Search for the cell housing the specified text and yield its [x, y] center coordinate. 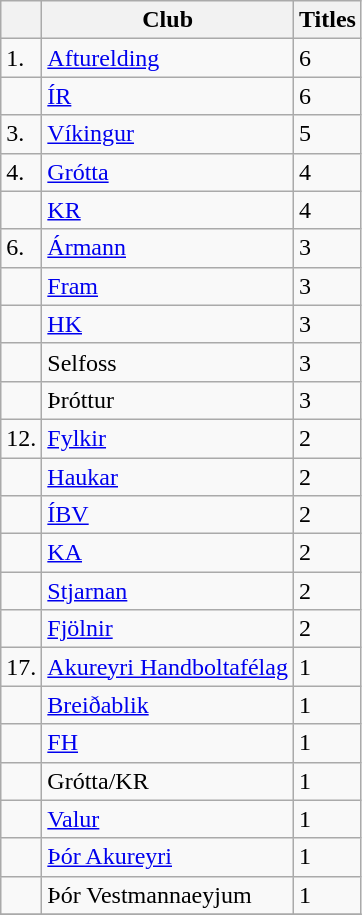
Fjölnir [168, 629]
Fylkir [168, 438]
Club [168, 20]
Fram [168, 286]
Þróttur [168, 400]
3. [22, 134]
Haukar [168, 477]
6. [22, 248]
KA [168, 553]
Akureyri Handboltafélag [168, 667]
FH [168, 743]
Titles [327, 20]
Þór Vestmannaeyjum [168, 895]
Grótta [168, 172]
17. [22, 667]
4. [22, 172]
5 [327, 134]
HK [168, 324]
ÍBV [168, 515]
Selfoss [168, 362]
Stjarnan [168, 591]
Grótta/KR [168, 781]
Breiðablik [168, 705]
ÍR [168, 96]
Víkingur [168, 134]
KR [168, 210]
Þór Akureyri [168, 857]
1. [22, 58]
Valur [168, 819]
Ármann [168, 248]
12. [22, 438]
Afturelding [168, 58]
